Find where the given text appears and provide that cell's center as (x, y) coordinate. 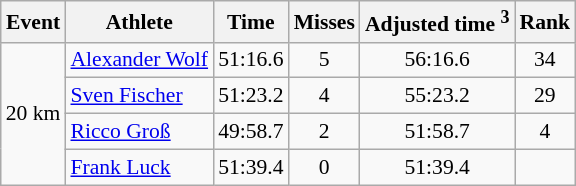
Frank Luck (139, 167)
5 (324, 60)
49:58.7 (250, 132)
51:16.6 (250, 60)
20 km (34, 113)
0 (324, 167)
51:23.2 (250, 96)
2 (324, 132)
Event (34, 22)
Time (250, 22)
Rank (546, 22)
Alexander Wolf (139, 60)
Sven Fischer (139, 96)
Adjusted time 3 (438, 22)
Misses (324, 22)
Ricco Groß (139, 132)
51:58.7 (438, 132)
55:23.2 (438, 96)
29 (546, 96)
34 (546, 60)
56:16.6 (438, 60)
Athlete (139, 22)
